From the cell containing the given text, extract its center point as [x, y] coordinate. 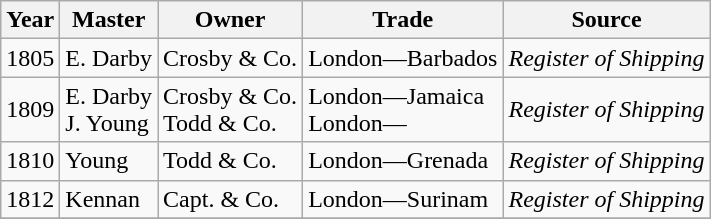
1805 [30, 58]
Year [30, 20]
London—JamaicaLondon— [403, 110]
E. Darby [109, 58]
Source [606, 20]
1809 [30, 110]
Crosby & Co. Todd & Co. [230, 110]
Capt. & Co. [230, 199]
Kennan [109, 199]
E. DarbyJ. Young [109, 110]
London—Barbados [403, 58]
Trade [403, 20]
Todd & Co. [230, 161]
Young [109, 161]
Crosby & Co. [230, 58]
1812 [30, 199]
Master [109, 20]
London—Grenada [403, 161]
1810 [30, 161]
London—Surinam [403, 199]
Owner [230, 20]
